Capture the cell that displays the provided text and extract its (X, Y) central coordinate. 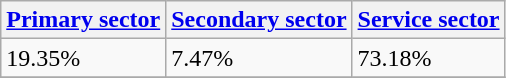
Primary sector (84, 20)
73.18% (428, 58)
Secondary sector (259, 20)
Service sector (428, 20)
7.47% (259, 58)
19.35% (84, 58)
